Extract the (x, y) coordinate from the center of the cell holding the provided text.  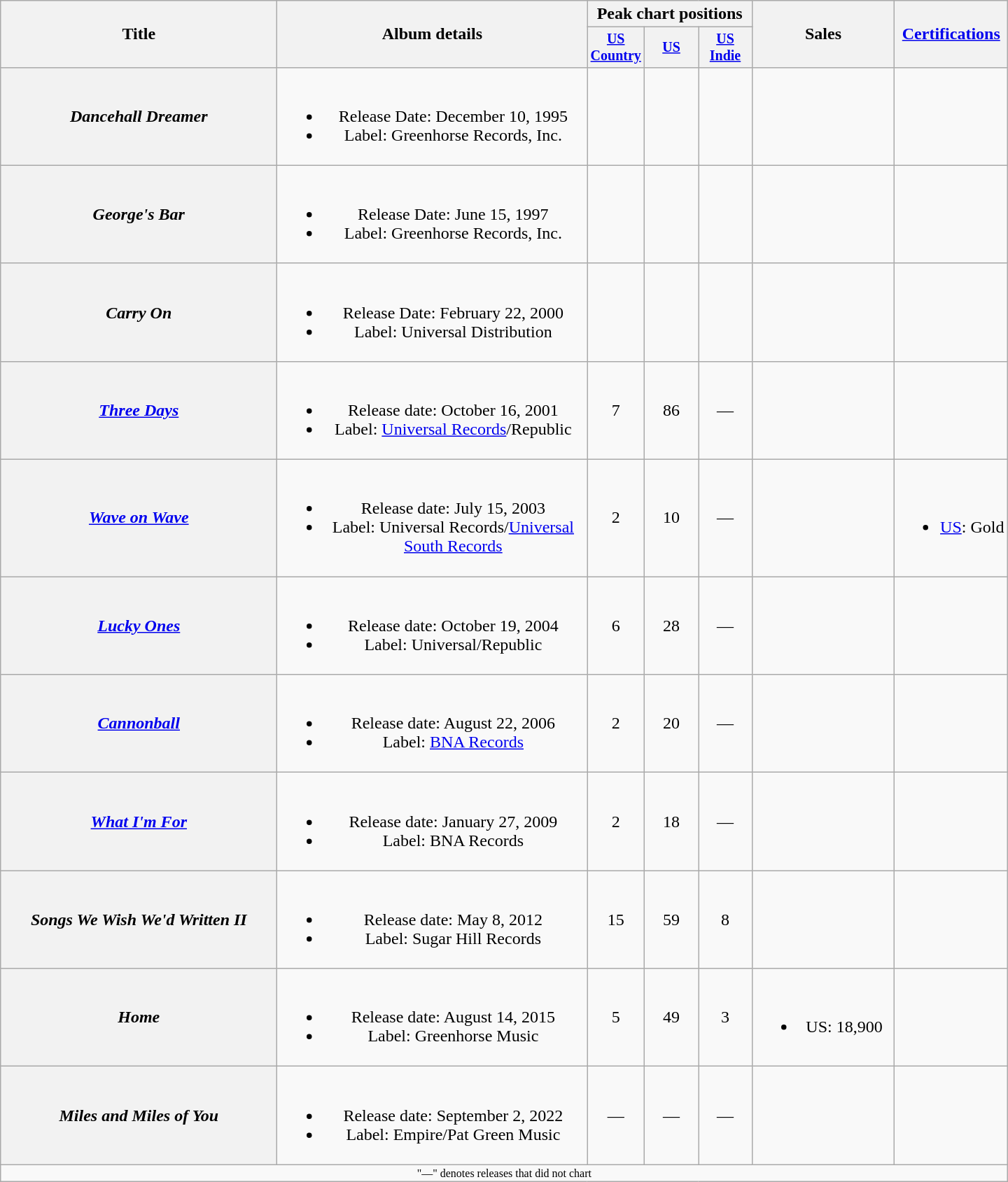
10 (672, 518)
Release Date: June 15, 1997Label: Greenhorse Records, Inc. (433, 214)
20 (672, 724)
Release date: January 27, 2009Label: BNA Records (433, 822)
Release date: October 19, 2004Label: Universal/Republic (433, 626)
59 (672, 920)
6 (616, 626)
US: Gold (951, 518)
"—" denotes releases that did not chart (504, 1173)
5 (616, 1018)
28 (672, 626)
Certifications (951, 34)
15 (616, 920)
Cannonball (139, 724)
US (672, 48)
Release Date: February 22, 2000Label: Universal Distribution (433, 312)
Release date: July 15, 2003Label: Universal Records/Universal South Records (433, 518)
Dancehall Dreamer (139, 116)
Sales (823, 34)
Lucky Ones (139, 626)
Wave on Wave (139, 518)
18 (672, 822)
US: 18,900 (823, 1018)
Three Days (139, 410)
49 (672, 1018)
Release date: August 22, 2006Label: BNA Records (433, 724)
Songs We Wish We'd Written II (139, 920)
Title (139, 34)
Carry On (139, 312)
Release date: September 2, 2022Label: Empire/Pat Green Music (433, 1116)
86 (672, 410)
8 (725, 920)
George's Bar (139, 214)
Release Date: December 10, 1995Label: Greenhorse Records, Inc. (433, 116)
What I'm For (139, 822)
Peak chart positions (670, 14)
Home (139, 1018)
3 (725, 1018)
Release date: October 16, 2001Label: Universal Records/Republic (433, 410)
Album details (433, 34)
Release date: August 14, 2015Label: Greenhorse Music (433, 1018)
7 (616, 410)
Release date: May 8, 2012Label: Sugar Hill Records (433, 920)
US Indie (725, 48)
Miles and Miles of You (139, 1116)
US Country (616, 48)
